Capture the cell that displays the provided text and extract its (x, y) central coordinate. 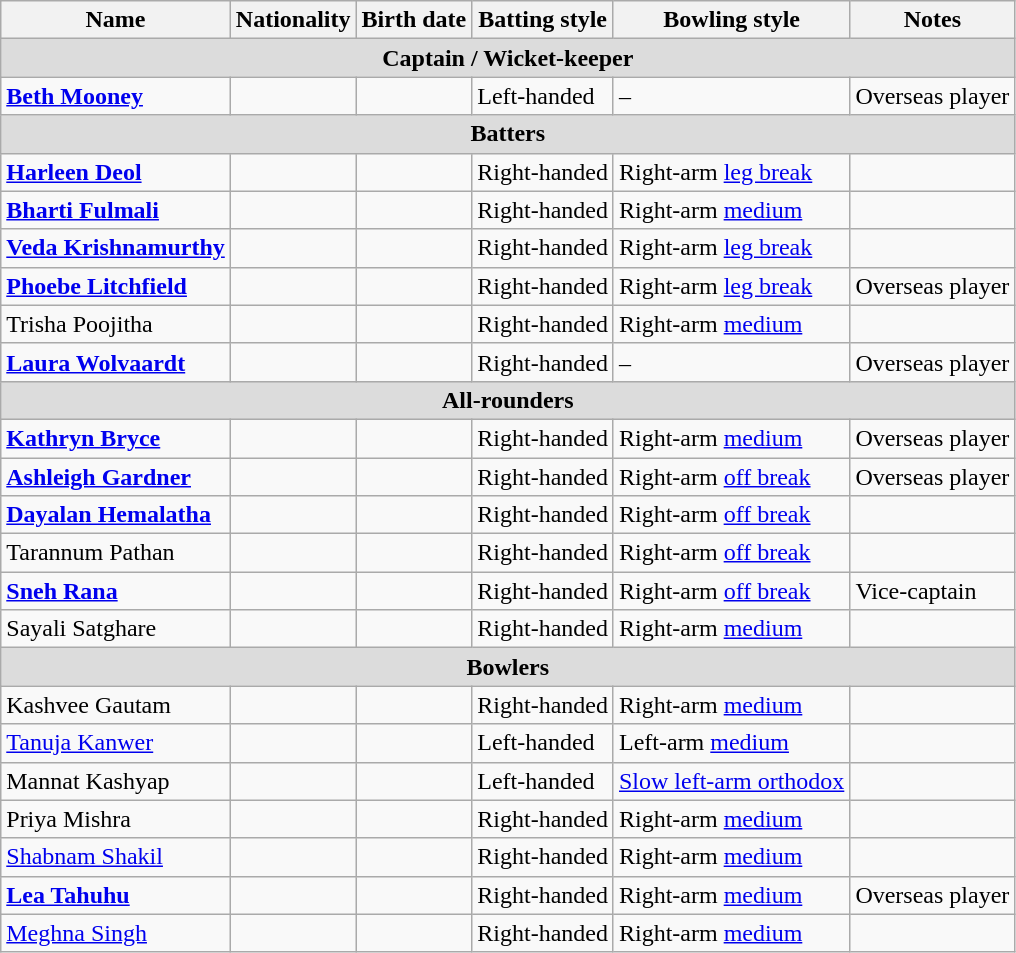
Lea Tahuhu (116, 895)
Batters (508, 134)
Notes (932, 20)
Slow left-arm orthodox (731, 781)
Left-arm medium (731, 743)
Tarannum Pathan (116, 553)
Captain / Wicket-keeper (508, 58)
Harleen Deol (116, 172)
Kathryn Bryce (116, 438)
Sneh Rana (116, 591)
Veda Krishnamurthy (116, 248)
Bowlers (508, 667)
Meghna Singh (116, 933)
Sayali Satghare (116, 629)
Beth Mooney (116, 96)
Mannat Kashyap (116, 781)
Birth date (414, 20)
Name (116, 20)
Ashleigh Gardner (116, 477)
Bowling style (731, 20)
Tanuja Kanwer (116, 743)
Priya Mishra (116, 819)
Batting style (543, 20)
Nationality (293, 20)
All-rounders (508, 400)
Dayalan Hemalatha (116, 515)
Vice-captain (932, 591)
Kashvee Gautam (116, 705)
Laura Wolvaardt (116, 362)
Shabnam Shakil (116, 857)
Phoebe Litchfield (116, 286)
Bharti Fulmali (116, 210)
Trisha Poojitha (116, 324)
